Search for the cell housing the specified text and yield its [X, Y] center coordinate. 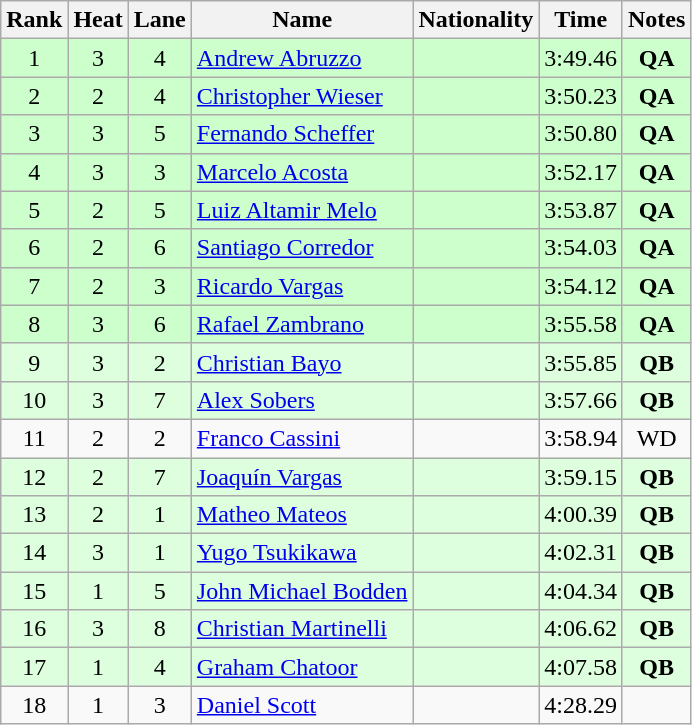
Heat [98, 20]
Notes [656, 20]
Matheo Mateos [302, 515]
3:57.66 [581, 400]
WD [656, 438]
Yugo Tsukikawa [302, 553]
Christian Martinelli [302, 629]
3:59.15 [581, 477]
3:53.87 [581, 210]
16 [34, 629]
John Michael Bodden [302, 591]
Franco Cassini [302, 438]
Rank [34, 20]
3:50.23 [581, 96]
3:54.12 [581, 286]
Christian Bayo [302, 362]
Luiz Altamir Melo [302, 210]
4:04.34 [581, 591]
Nationality [476, 20]
4:07.58 [581, 667]
Ricardo Vargas [302, 286]
Joaquín Vargas [302, 477]
3:55.58 [581, 324]
3:52.17 [581, 172]
3:54.03 [581, 248]
Fernando Scheffer [302, 134]
4:06.62 [581, 629]
9 [34, 362]
Lane [160, 20]
Andrew Abruzzo [302, 58]
3:50.80 [581, 134]
3:55.85 [581, 362]
3:49.46 [581, 58]
Santiago Corredor [302, 248]
Christopher Wieser [302, 96]
12 [34, 477]
18 [34, 705]
Daniel Scott [302, 705]
3:58.94 [581, 438]
Marcelo Acosta [302, 172]
Name [302, 20]
4:00.39 [581, 515]
4:28.29 [581, 705]
13 [34, 515]
Time [581, 20]
Rafael Zambrano [302, 324]
17 [34, 667]
Graham Chatoor [302, 667]
15 [34, 591]
Alex Sobers [302, 400]
10 [34, 400]
4:02.31 [581, 553]
14 [34, 553]
11 [34, 438]
